Pinpoint the cell where the given text exists, returning its [X, Y] midpoint coordinate. 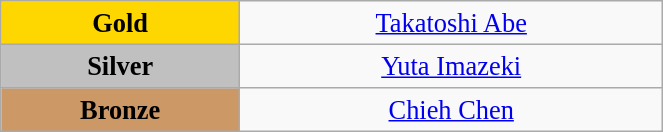
Chieh Chen [452, 109]
Silver [120, 66]
Gold [120, 22]
Yuta Imazeki [452, 66]
Takatoshi Abe [452, 22]
Bronze [120, 109]
